For the text-containing cell, return its midpoint in (X, Y) coordinate format. 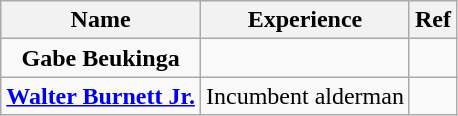
Ref (432, 20)
Walter Burnett Jr. (101, 96)
Name (101, 20)
Gabe Beukinga (101, 58)
Incumbent alderman (304, 96)
Experience (304, 20)
